Scan for the cell matching the given text and deliver its (X, Y) coordinate at center. 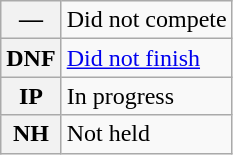
In progress (146, 96)
DNF (31, 58)
Did not finish (146, 58)
Not held (146, 134)
— (31, 20)
Did not compete (146, 20)
IP (31, 96)
NH (31, 134)
